For the text-containing cell, return its midpoint in (x, y) coordinate format. 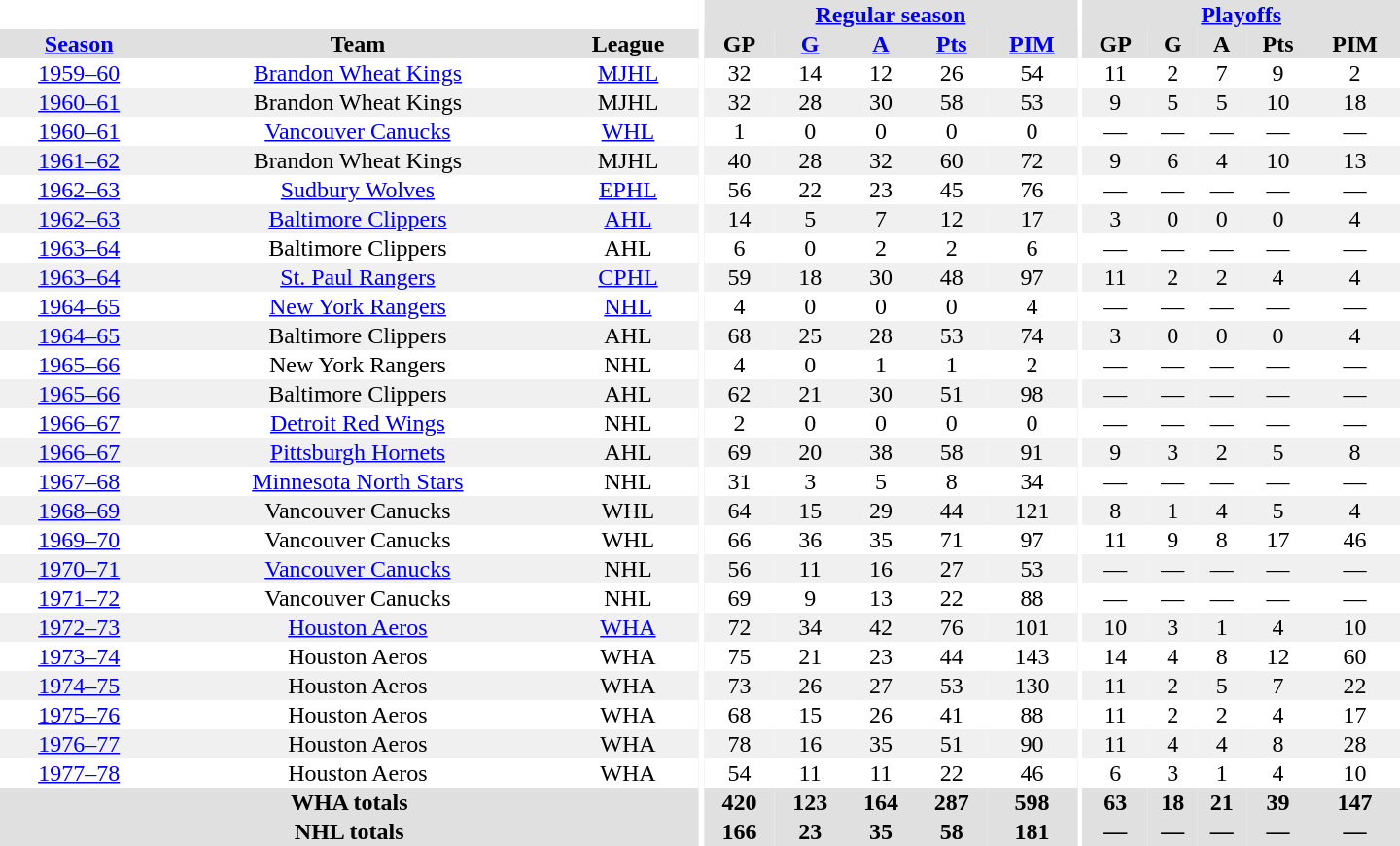
66 (739, 540)
48 (951, 277)
WHA totals (349, 802)
1968–69 (79, 511)
62 (739, 394)
74 (1032, 335)
NHL totals (349, 831)
91 (1032, 452)
1976–77 (79, 744)
73 (739, 686)
101 (1032, 627)
143 (1032, 656)
147 (1355, 802)
41 (951, 715)
63 (1115, 802)
St. Paul Rangers (358, 277)
CPHL (628, 277)
59 (739, 277)
121 (1032, 511)
90 (1032, 744)
64 (739, 511)
1967–68 (79, 481)
1961–62 (79, 160)
181 (1032, 831)
1975–76 (79, 715)
Season (79, 44)
EPHL (628, 190)
League (628, 44)
42 (881, 627)
287 (951, 802)
1969–70 (79, 540)
31 (739, 481)
45 (951, 190)
29 (881, 511)
1959–60 (79, 73)
78 (739, 744)
Minnesota North Stars (358, 481)
Detroit Red Wings (358, 423)
130 (1032, 686)
40 (739, 160)
598 (1032, 802)
123 (811, 802)
1970–71 (79, 569)
164 (881, 802)
1977–78 (79, 773)
39 (1277, 802)
25 (811, 335)
Pittsburgh Hornets (358, 452)
71 (951, 540)
1972–73 (79, 627)
38 (881, 452)
1971–72 (79, 598)
20 (811, 452)
75 (739, 656)
1973–74 (79, 656)
Playoffs (1241, 15)
420 (739, 802)
Team (358, 44)
1974–75 (79, 686)
166 (739, 831)
36 (811, 540)
Sudbury Wolves (358, 190)
98 (1032, 394)
Regular season (891, 15)
